Locate the cell with the specified text and output its [X, Y] center coordinate. 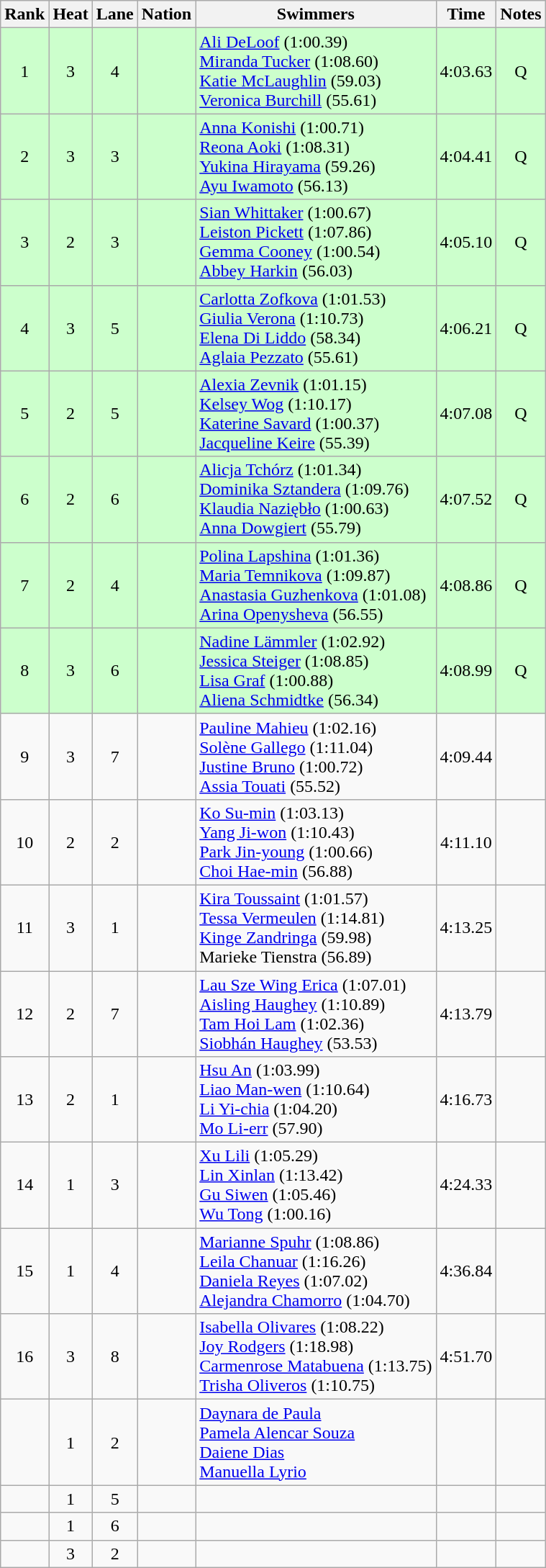
13 [24, 1100]
4:08.86 [466, 585]
4:16.73 [466, 1100]
4:05.10 [466, 242]
15 [24, 1271]
Time [466, 14]
Ko Su-min (1:03.13)Yang Ji-won (1:10.43)Park Jin-young (1:00.66)Choi Hae-min (56.88) [316, 842]
11 [24, 927]
Swimmers [316, 14]
Heat [70, 14]
Nadine Lämmler (1:02.92)Jessica Steiger (1:08.85)Lisa Graf (1:00.88)Aliena Schmidtke (56.34) [316, 671]
12 [24, 1014]
4:06.21 [466, 328]
Xu Lili (1:05.29)Lin Xinlan (1:13.42)Gu Siwen (1:05.46)Wu Tong (1:00.16) [316, 1185]
Hsu An (1:03.99)Liao Man-wen (1:10.64)Li Yi-chia (1:04.20)Mo Li-err (57.90) [316, 1100]
Kira Toussaint (1:01.57)Tessa Vermeulen (1:14.81)Kinge Zandringa (59.98)Marieke Tienstra (56.89) [316, 927]
4:13.25 [466, 927]
Sian Whittaker (1:00.67)Leiston Pickett (1:07.86)Gemma Cooney (1:00.54)Abbey Harkin (56.03) [316, 242]
Alexia Zevnik (1:01.15)Kelsey Wog (1:10.17)Katerine Savard (1:00.37)Jacqueline Keire (55.39) [316, 413]
Carlotta Zofkova (1:01.53)Giulia Verona (1:10.73)Elena Di Liddo (58.34)Aglaia Pezzato (55.61) [316, 328]
4:24.33 [466, 1185]
Alicja Tchórz (1:01.34)Dominika Sztandera (1:09.76)Klaudia Naziębło (1:00.63)Anna Dowgiert (55.79) [316, 500]
4:08.99 [466, 671]
Notes [521, 14]
Marianne Spuhr (1:08.86)Leila Chanuar (1:16.26)Daniela Reyes (1:07.02)Alejandra Chamorro (1:04.70) [316, 1271]
Isabella Olivares (1:08.22)Joy Rodgers (1:18.98)Carmenrose Matabuena (1:13.75)Trisha Oliveros (1:10.75) [316, 1356]
Ali DeLoof (1:00.39)Miranda Tucker (1:08.60)Katie McLaughlin (59.03)Veronica Burchill (55.61) [316, 71]
4:36.84 [466, 1271]
4:04.41 [466, 157]
4:13.79 [466, 1014]
Pauline Mahieu (1:02.16)Solène Gallego (1:11.04)Justine Bruno (1:00.72)Assia Touati (55.52) [316, 756]
10 [24, 842]
4:11.10 [466, 842]
4:09.44 [466, 756]
Daynara de PaulaPamela Alencar SouzaDaiene DiasManuella Lyrio [316, 1443]
Polina Lapshina (1:01.36)Maria Temnikova (1:09.87)Anastasia Guzhenkova (1:01.08)Arina Openysheva (56.55) [316, 585]
Nation [166, 14]
4:07.08 [466, 413]
14 [24, 1185]
Lane [115, 14]
4:03.63 [466, 71]
Rank [24, 14]
4:07.52 [466, 500]
4:51.70 [466, 1356]
Lau Sze Wing Erica (1:07.01)Aisling Haughey (1:10.89)Tam Hoi Lam (1:02.36)Siobhán Haughey (53.53) [316, 1014]
16 [24, 1356]
Anna Konishi (1:00.71)Reona Aoki (1:08.31)Yukina Hirayama (59.26)Ayu Iwamoto (56.13) [316, 157]
9 [24, 756]
